Provide the [x, y] coordinate of the cell's center where the given text is located.  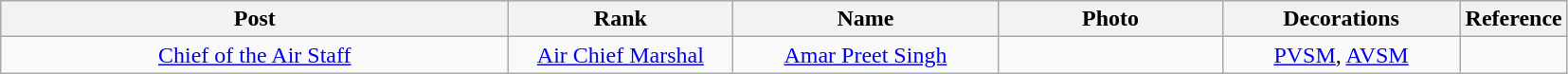
Reference [1514, 19]
Rank [621, 19]
Chief of the Air Staff [255, 55]
Amar Preet Singh [866, 55]
Name [866, 19]
PVSM, AVSM [1342, 55]
Photo [1110, 19]
Decorations [1342, 19]
Air Chief Marshal [621, 55]
Post [255, 19]
